Return [X, Y] of the center of cell containing provided text 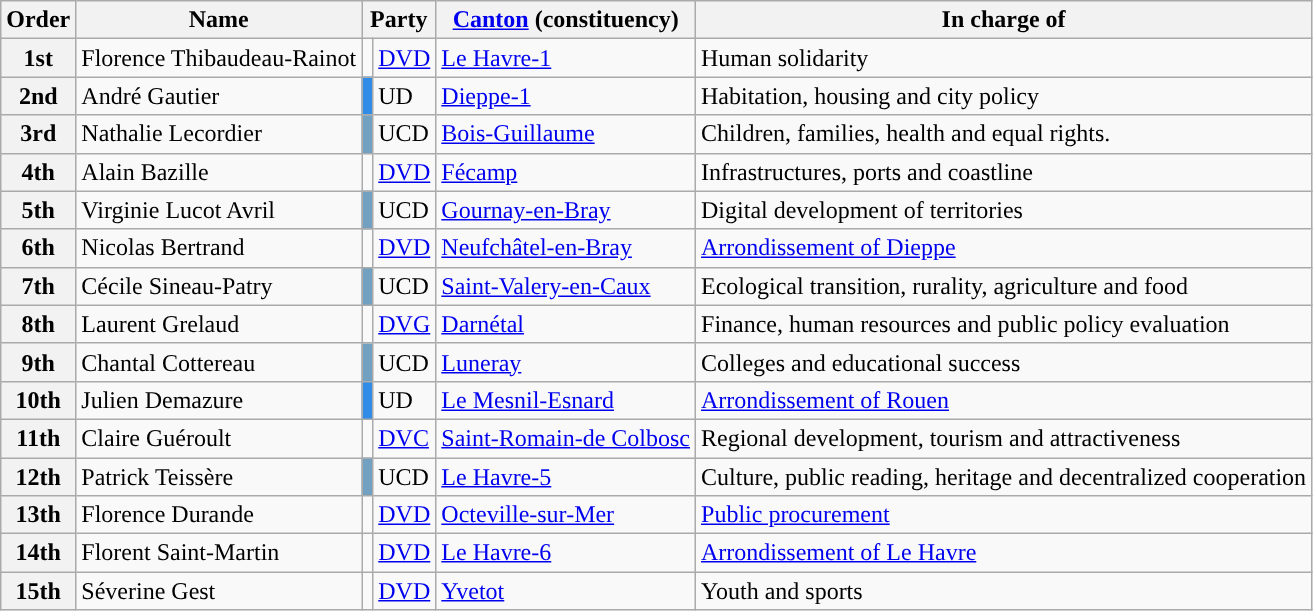
4th [38, 172]
Julien Demazure [219, 400]
Darnétal [566, 324]
Infrastructures, ports and coastline [1004, 172]
Arrondissement of Rouen [1004, 400]
11th [38, 438]
Arrondissement of Le Havre [1004, 553]
7th [38, 286]
12th [38, 477]
Gournay-en-Bray [566, 210]
Florence Thibaudeau-Rainot [219, 58]
Digital development of territories [1004, 210]
André Gautier [219, 96]
Florence Durande [219, 515]
Le Havre-5 [566, 477]
Public procurement [1004, 515]
Dieppe-1 [566, 96]
Claire Guéroult [219, 438]
Yvetot [566, 591]
Habitation, housing and city policy [1004, 96]
3rd [38, 134]
10th [38, 400]
Bois-Guillaume [566, 134]
In charge of [1004, 20]
Regional development, tourism and attractiveness [1004, 438]
Patrick Teissère [219, 477]
Saint-Valery-en-Caux [566, 286]
6th [38, 248]
Ecological transition, rurality, agriculture and food [1004, 286]
Order [38, 20]
DVC [404, 438]
9th [38, 362]
1st [38, 58]
Nathalie Lecordier [219, 134]
13th [38, 515]
Children, families, health and equal rights. [1004, 134]
Nicolas Bertrand [219, 248]
Human solidarity [1004, 58]
14th [38, 553]
Arrondissement of Dieppe [1004, 248]
Chantal Cottereau [219, 362]
Virginie Lucot Avril [219, 210]
Séverine Gest [219, 591]
Cécile Sineau-Patry [219, 286]
Fécamp [566, 172]
2nd [38, 96]
Octeville-sur-Mer [566, 515]
15th [38, 591]
Neufchâtel-en-Bray [566, 248]
Le Havre-6 [566, 553]
Youth and sports [1004, 591]
8th [38, 324]
Culture, public reading, heritage and decentralized cooperation [1004, 477]
Name [219, 20]
Party [399, 20]
Luneray [566, 362]
Florent Saint-Martin [219, 553]
Le Mesnil-Esnard [566, 400]
Le Havre-1 [566, 58]
DVG [404, 324]
Saint-Romain-de Colbosc [566, 438]
Canton (constituency) [566, 20]
Laurent Grelaud [219, 324]
Colleges and educational success [1004, 362]
5th [38, 210]
Alain Bazille [219, 172]
Finance, human resources and public policy evaluation [1004, 324]
